Search for the cell housing the specified text and yield its (X, Y) center coordinate. 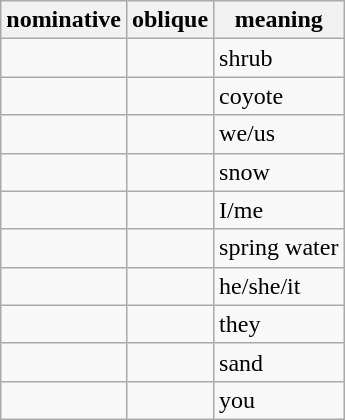
spring water (279, 248)
coyote (279, 96)
snow (279, 172)
we/us (279, 134)
shrub (279, 58)
meaning (279, 20)
I/me (279, 210)
nominative (64, 20)
he/she/it (279, 286)
they (279, 324)
you (279, 400)
oblique (170, 20)
sand (279, 362)
